Determine the [x, y] coordinate at the center of the cell enclosing the given text.  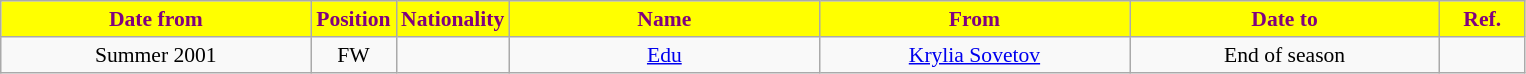
From [974, 19]
Ref. [1482, 19]
Krylia Sovetov [974, 55]
Summer 2001 [156, 55]
Nationality [452, 19]
Date to [1285, 19]
Edu [664, 55]
End of season [1285, 55]
Position [354, 19]
Name [664, 19]
Date from [156, 19]
FW [354, 55]
